Find where the given text appears and provide that cell's center as [X, Y] coordinate. 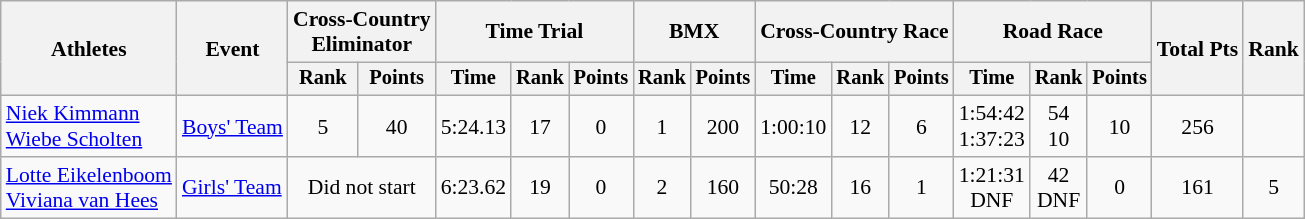
161 [1198, 188]
Niek KimmannWiebe Scholten [89, 126]
5410 [1059, 126]
2 [662, 188]
Athletes [89, 48]
200 [723, 126]
1:54:421:37:23 [992, 126]
Lotte EikelenboomViviana van Hees [89, 188]
Boys' Team [232, 126]
Did not start [362, 188]
10 [1119, 126]
Time Trial [534, 32]
Total Pts [1198, 48]
160 [723, 188]
17 [540, 126]
5:24.13 [474, 126]
6:23.62 [474, 188]
BMX [694, 32]
Girls' Team [232, 188]
40 [397, 126]
1:00:10 [793, 126]
19 [540, 188]
Event [232, 48]
Road Race [1053, 32]
Cross-Country Race [854, 32]
1:21:31DNF [992, 188]
Cross-CountryEliminator [362, 32]
16 [860, 188]
256 [1198, 126]
42DNF [1059, 188]
12 [860, 126]
6 [922, 126]
50:28 [793, 188]
